Scan for the cell matching the given text and deliver its (x, y) coordinate at center. 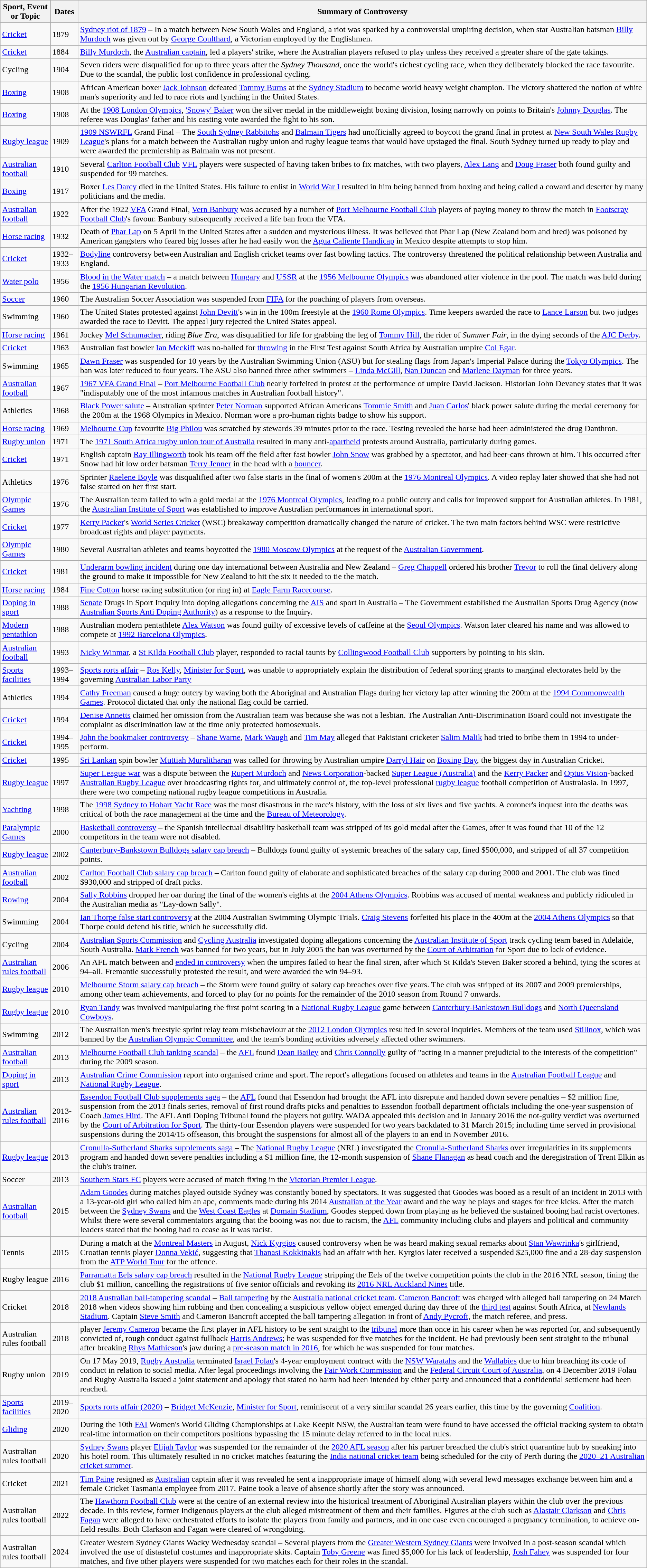
Water polo (26, 281)
1965 (64, 365)
1963 (64, 348)
1993–1994 (64, 675)
1977 (64, 526)
1980 (64, 549)
2000 (64, 832)
Nicky Winmar, a St Kilda Football Club player, responded to racial taunts by Collingwood Football Club supporters by pointing to his skin. (362, 652)
1904 (64, 70)
Several Australian athletes and teams boycotted the 1980 Moscow Olympics at the request of the Australian Government. (362, 549)
1995 (64, 760)
The 1971 South Africa rugby union tour of Australia resulted in many anti-apartheid protests around Australia, particularly during games. (362, 441)
Rowing (26, 900)
1997 (64, 782)
1994–1995 (64, 742)
2013-2016 (64, 1116)
Dates (64, 12)
2006 (64, 967)
1969 (64, 428)
1910 (64, 169)
2024 (64, 1552)
Summary of Controversy (362, 12)
1884 (64, 52)
2019 (64, 1375)
1909 (64, 142)
Gliding (26, 1429)
Fine Cotton horse racing substitution (or ring in) at Eagle Farm Racecourse. (362, 590)
1968 (64, 410)
2012 (64, 1034)
1961 (64, 335)
1879 (64, 34)
1981 (64, 571)
Southern Stars FC players were accused of match fixing in the Victorian Premier League. (362, 1179)
1998 (64, 810)
Yachting (26, 810)
2022 (64, 1515)
Australian fast bowler Ian Meckiff was no-balled for throwing in the First Test against South Africa by Australian umpire Col Egar. (362, 348)
Modern pentathlon (26, 630)
2019–2020 (64, 1407)
2016 (64, 1280)
1922 (64, 213)
1932–1933 (64, 258)
1967 (64, 388)
The Australian Soccer Association was suspended from FIFA for the poaching of players from overseas. (362, 299)
1984 (64, 590)
1993 (64, 652)
Sport, Event or Topic (26, 12)
Tennis (26, 1252)
Paralympic Games (26, 832)
1956 (64, 281)
1917 (64, 191)
2021 (64, 1483)
1932 (64, 236)
